Locate the cell with the specified text and output its (X, Y) center coordinate. 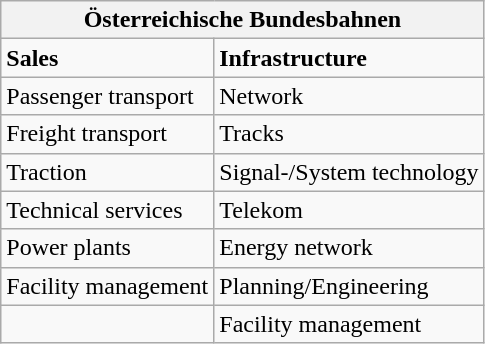
Österreichische Bundesbahnen (242, 20)
Signal-/System technology (349, 172)
Technical services (108, 210)
Power plants (108, 248)
Network (349, 96)
Freight transport (108, 134)
Infrastructure (349, 58)
Passenger transport (108, 96)
Traction (108, 172)
Tracks (349, 134)
Telekom (349, 210)
Energy network (349, 248)
Sales (108, 58)
Planning/Engineering (349, 286)
